Scan for the cell matching the given text and deliver its [X, Y] coordinate at center. 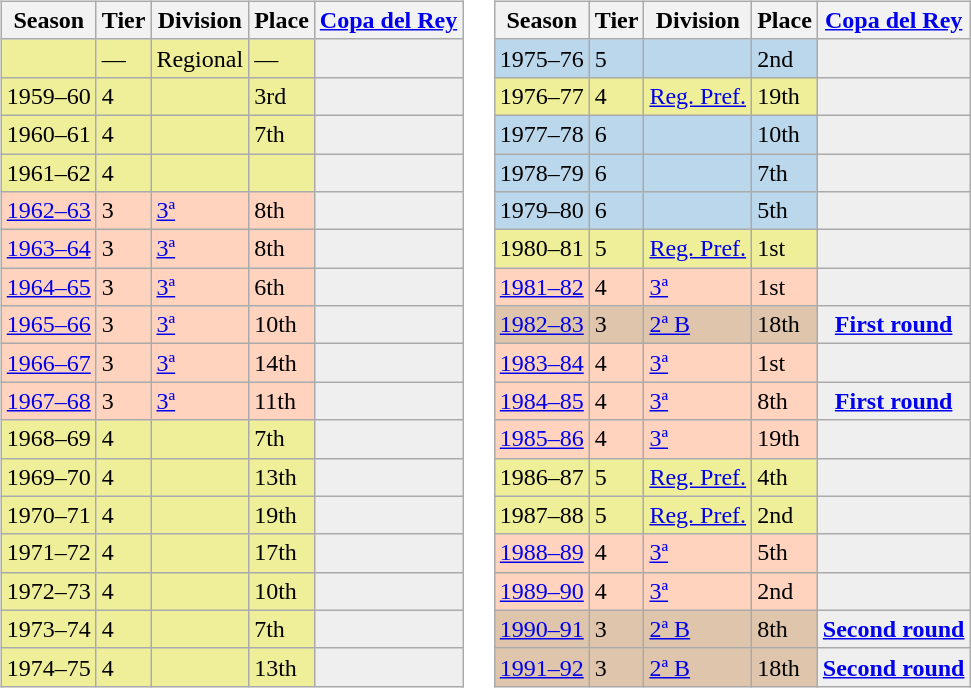
1983–84 [542, 363]
1978–79 [542, 173]
1972–73 [48, 591]
1959–60 [48, 96]
1965–66 [48, 325]
1989–90 [542, 591]
1980–81 [542, 249]
1987–88 [542, 515]
1979–80 [542, 211]
1970–71 [48, 515]
4th [785, 477]
1964–65 [48, 287]
1971–72 [48, 553]
Regional [200, 58]
3rd [282, 96]
1976–77 [542, 96]
1974–75 [48, 667]
1973–74 [48, 629]
1977–78 [542, 134]
1968–69 [48, 439]
17th [282, 553]
1963–64 [48, 249]
11th [282, 401]
1975–76 [542, 58]
1990–91 [542, 629]
14th [282, 363]
1966–67 [48, 363]
1962–63 [48, 211]
6th [282, 287]
1967–68 [48, 401]
1982–83 [542, 325]
1961–62 [48, 173]
1991–92 [542, 667]
1988–89 [542, 553]
1984–85 [542, 401]
1986–87 [542, 477]
1960–61 [48, 134]
1985–86 [542, 439]
1981–82 [542, 287]
1969–70 [48, 477]
